Provide the [x, y] coordinate of the cell's center where the given text is located.  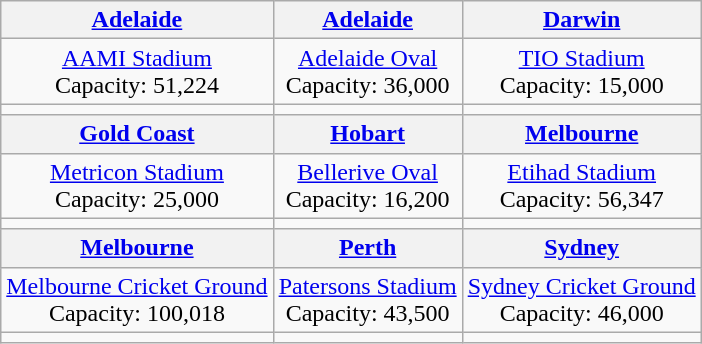
TIO StadiumCapacity: 15,000 [582, 72]
Patersons StadiumCapacity: 43,500 [368, 300]
Adelaide OvalCapacity: 36,000 [368, 72]
Melbourne Cricket GroundCapacity: 100,018 [137, 300]
Gold Coast [137, 134]
Hobart [368, 134]
Etihad StadiumCapacity: 56,347 [582, 186]
Darwin [582, 20]
Sydney Cricket GroundCapacity: 46,000 [582, 300]
Bellerive OvalCapacity: 16,200 [368, 186]
Metricon StadiumCapacity: 25,000 [137, 186]
Sydney [582, 248]
Perth [368, 248]
AAMI StadiumCapacity: 51,224 [137, 72]
